Determine the [x, y] coordinate at the center of the cell enclosing the given text.  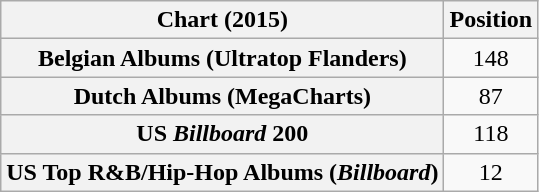
Chart (2015) [222, 20]
87 [491, 96]
12 [491, 172]
Dutch Albums (MegaCharts) [222, 96]
118 [491, 134]
US Billboard 200 [222, 134]
US Top R&B/Hip-Hop Albums (Billboard) [222, 172]
Belgian Albums (Ultratop Flanders) [222, 58]
148 [491, 58]
Position [491, 20]
